Extract the (x, y) coordinate from the center of the cell holding the provided text.  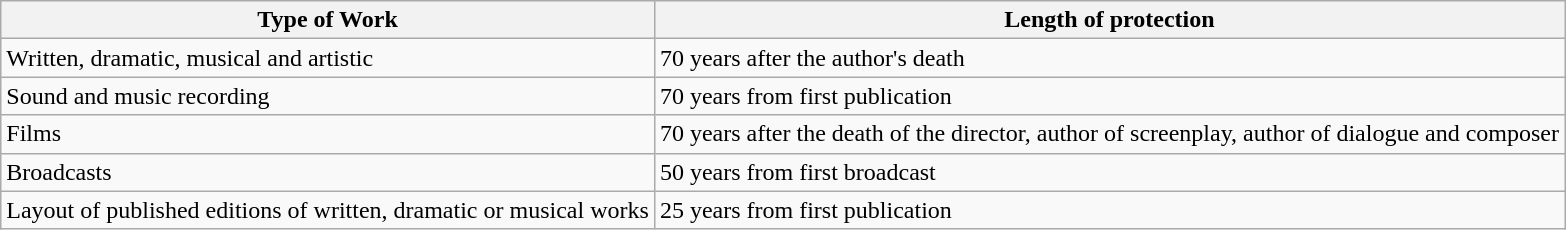
Films (328, 134)
70 years after the author's death (1109, 58)
25 years from first publication (1109, 210)
Sound and music recording (328, 96)
Broadcasts (328, 172)
Length of protection (1109, 20)
Type of Work (328, 20)
70 years from first publication (1109, 96)
70 years after the death of the director, author of screenplay, author of dialogue and composer (1109, 134)
50 years from first broadcast (1109, 172)
Written, dramatic, musical and artistic (328, 58)
Layout of published editions of written, dramatic or musical works (328, 210)
